From the cell containing the given text, extract its center point as (X, Y) coordinate. 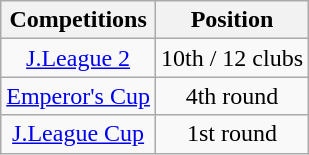
Competitions (78, 20)
1st round (232, 134)
Position (232, 20)
4th round (232, 96)
Emperor's Cup (78, 96)
J.League 2 (78, 58)
10th / 12 clubs (232, 58)
J.League Cup (78, 134)
